Scan for the cell matching the given text and deliver its [X, Y] coordinate at center. 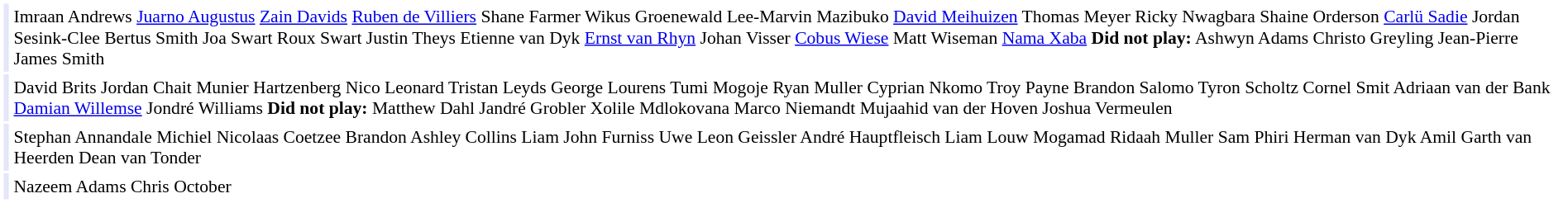
Nazeem Adams Chris October [788, 186]
